Extract the [x, y] coordinate from the center of the cell holding the provided text.  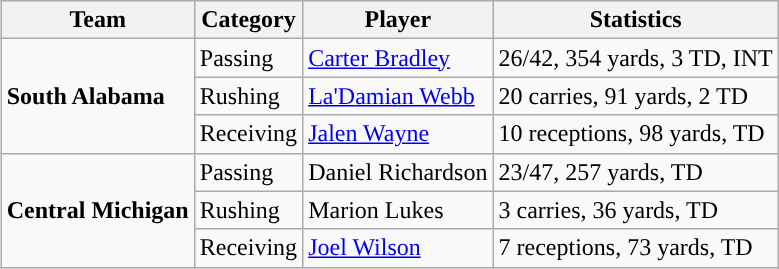
Daniel Richardson [398, 172]
Carter Bradley [398, 58]
Central Michigan [98, 210]
Team [98, 20]
Jalen Wayne [398, 134]
Marion Lukes [398, 210]
26/42, 354 yards, 3 TD, INT [636, 58]
South Alabama [98, 96]
7 receptions, 73 yards, TD [636, 248]
Statistics [636, 20]
23/47, 257 yards, TD [636, 172]
3 carries, 36 yards, TD [636, 210]
La'Damian Webb [398, 96]
Player [398, 20]
20 carries, 91 yards, 2 TD [636, 96]
Category [248, 20]
10 receptions, 98 yards, TD [636, 134]
Joel Wilson [398, 248]
